Locate the cell with the specified text and output its [X, Y] center coordinate. 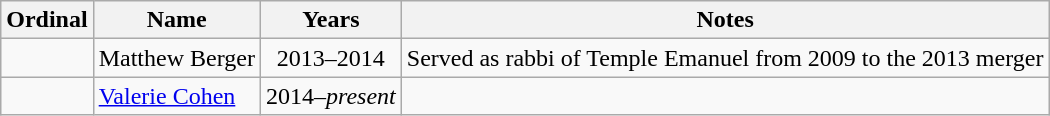
Valerie Cohen [176, 96]
Years [330, 20]
Notes [725, 20]
Name [176, 20]
2014–present [330, 96]
2013–2014 [330, 58]
Ordinal [47, 20]
Matthew Berger [176, 58]
Served as rabbi of Temple Emanuel from 2009 to the 2013 merger [725, 58]
